Scan for the cell matching the given text and deliver its (X, Y) coordinate at center. 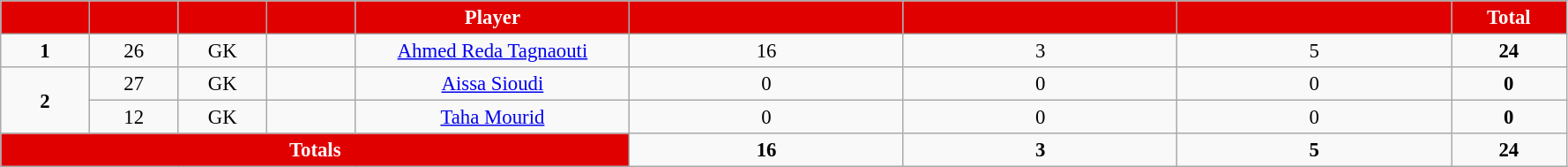
Totals (316, 150)
2 (46, 101)
27 (134, 84)
Aissa Sioudi (492, 84)
26 (134, 51)
12 (134, 118)
1 (46, 51)
Total (1510, 18)
Taha Mourid (492, 118)
Player (492, 18)
Ahmed Reda Tagnaouti (492, 51)
